Return [x, y] of the center of cell containing provided text 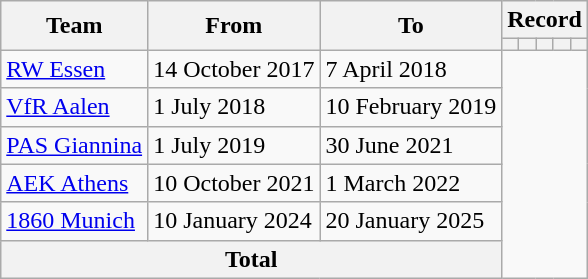
1 March 2022 [411, 183]
10 February 2019 [411, 107]
AEK Athens [74, 183]
VfR Aalen [74, 107]
1860 Munich [74, 221]
RW Essen [74, 69]
10 January 2024 [234, 221]
30 June 2021 [411, 145]
From [234, 26]
Record [545, 20]
To [411, 26]
Total [252, 259]
1 July 2019 [234, 145]
1 July 2018 [234, 107]
20 January 2025 [411, 221]
14 October 2017 [234, 69]
Team [74, 26]
10 October 2021 [234, 183]
7 April 2018 [411, 69]
PAS Giannina [74, 145]
